Provide the (X, Y) coordinate of the cell's center where the given text is located.  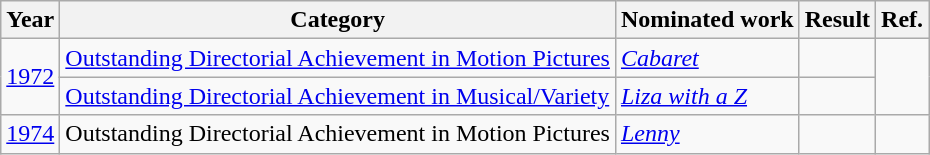
Lenny (707, 134)
Nominated work (707, 20)
Ref. (902, 20)
Cabaret (707, 58)
Category (338, 20)
Year (30, 20)
Liza with a Z (707, 96)
Outstanding Directorial Achievement in Musical/Variety (338, 96)
Result (837, 20)
1974 (30, 134)
1972 (30, 77)
